Scan for the cell matching the given text and deliver its [X, Y] coordinate at center. 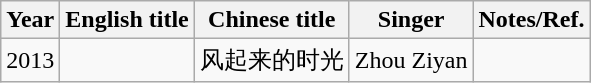
Year [30, 20]
2013 [30, 60]
风起来的时光 [272, 60]
Notes/Ref. [532, 20]
English title [127, 20]
Zhou Ziyan [411, 60]
Singer [411, 20]
Chinese title [272, 20]
